For the text-containing cell, return its midpoint in (X, Y) coordinate format. 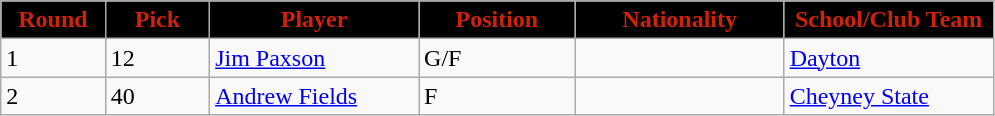
Pick (157, 20)
Andrew Fields (314, 96)
Cheyney State (888, 96)
12 (157, 58)
G/F (498, 58)
2 (53, 96)
Position (498, 20)
Dayton (888, 58)
1 (53, 58)
School/Club Team (888, 20)
Player (314, 20)
Jim Paxson (314, 58)
Nationality (680, 20)
F (498, 96)
40 (157, 96)
Round (53, 20)
